Identify which cell holds the provided text, then report its [x, y] central coordinate. 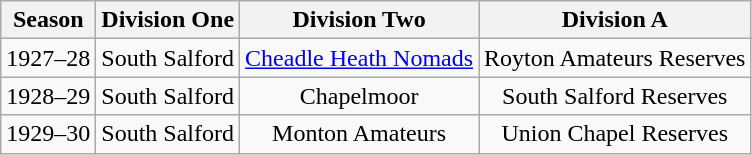
Division One [168, 20]
Cheadle Heath Nomads [360, 58]
1927–28 [48, 58]
Union Chapel Reserves [615, 134]
Monton Amateurs [360, 134]
Division Two [360, 20]
Chapelmoor [360, 96]
1928–29 [48, 96]
South Salford Reserves [615, 96]
Season [48, 20]
1929–30 [48, 134]
Division A [615, 20]
Royton Amateurs Reserves [615, 58]
